Find where the given text appears and provide that cell's center as (x, y) coordinate. 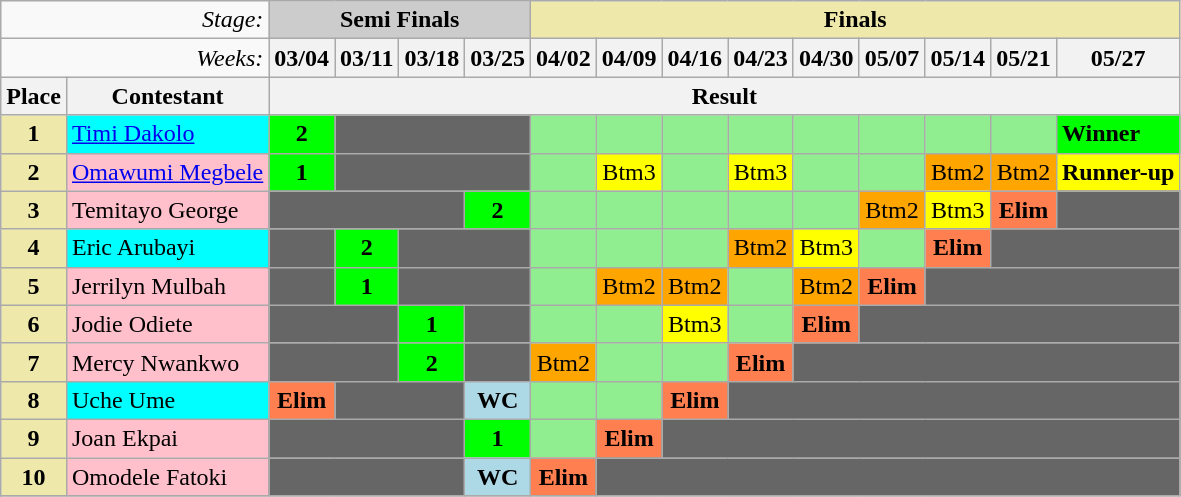
04/30 (826, 58)
Omodele Fatoki (167, 477)
9 (34, 438)
Finals (854, 20)
Result (724, 96)
04/16 (695, 58)
03/25 (498, 58)
Timi Dakolo (167, 134)
Joan Ekpai (167, 438)
Winner (1118, 134)
04/09 (629, 58)
Runner-up (1118, 172)
05/07 (892, 58)
04/23 (761, 58)
Jodie Odiete (167, 324)
Weeks: (135, 58)
05/14 (958, 58)
Semi Finals (400, 20)
7 (34, 362)
Jerrilyn Mulbah (167, 286)
Temitayo George (167, 210)
Stage: (135, 20)
Mercy Nwankwo (167, 362)
6 (34, 324)
4 (34, 248)
05/27 (1118, 58)
03/11 (367, 58)
03/04 (302, 58)
Contestant (167, 96)
10 (34, 477)
Place (34, 96)
Uche Ume (167, 400)
3 (34, 210)
04/02 (563, 58)
03/18 (432, 58)
Omawumi Megbele (167, 172)
05/21 (1024, 58)
5 (34, 286)
Eric Arubayi (167, 248)
8 (34, 400)
